Return the (X, Y) coordinate for the center point of the cell that contains the specified text.  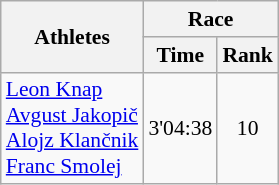
Time (180, 55)
3'04:38 (180, 128)
Race (210, 19)
Rank (248, 55)
Leon KnapAvgust JakopičAlojz KlančnikFranc Smolej (72, 128)
Athletes (72, 36)
10 (248, 128)
